Output the [x, y] coordinate of the center of the cell containing the given text.  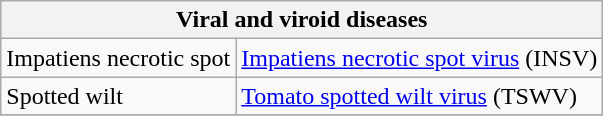
Spotted wilt [118, 96]
Tomato spotted wilt virus (TSWV) [420, 96]
Viral and viroid diseases [302, 20]
Impatiens necrotic spot [118, 58]
Impatiens necrotic spot virus (INSV) [420, 58]
